Determine the [x, y] coordinate at the center of the cell enclosing the given text.  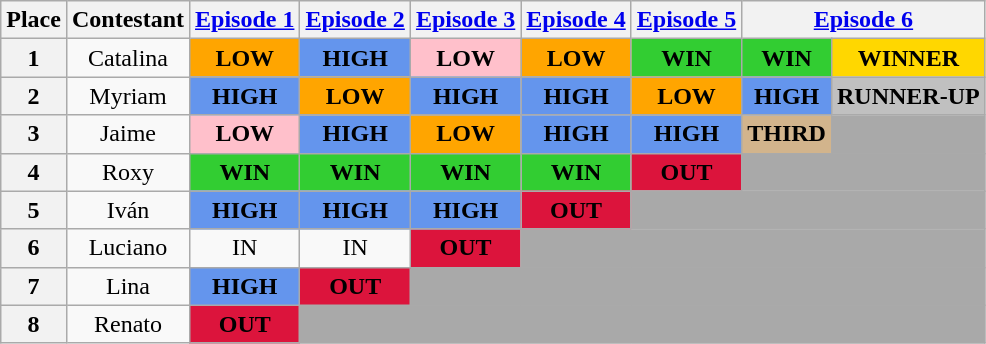
Episode 6 [864, 20]
Catalina [128, 58]
Episode 2 [355, 20]
1 [34, 58]
3 [34, 134]
Iván [128, 210]
Lina [128, 286]
6 [34, 248]
Episode 4 [576, 20]
THIRD [787, 134]
Jaime [128, 134]
Place [34, 20]
4 [34, 172]
Contestant [128, 20]
Roxy [128, 172]
WINNER [908, 58]
5 [34, 210]
Renato [128, 324]
2 [34, 96]
Episode 3 [465, 20]
Episode 5 [686, 20]
Episode 1 [245, 20]
8 [34, 324]
Luciano [128, 248]
7 [34, 286]
Myriam [128, 96]
RUNNER-UP [908, 96]
